Scan for the cell matching the given text and deliver its (X, Y) coordinate at center. 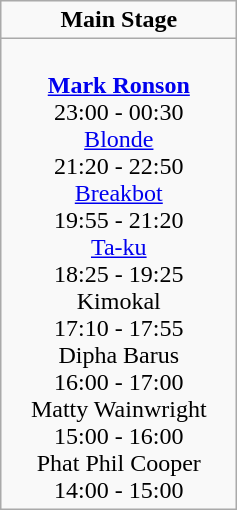
Main Stage (119, 20)
